Search for the cell housing the specified text and yield its (X, Y) center coordinate. 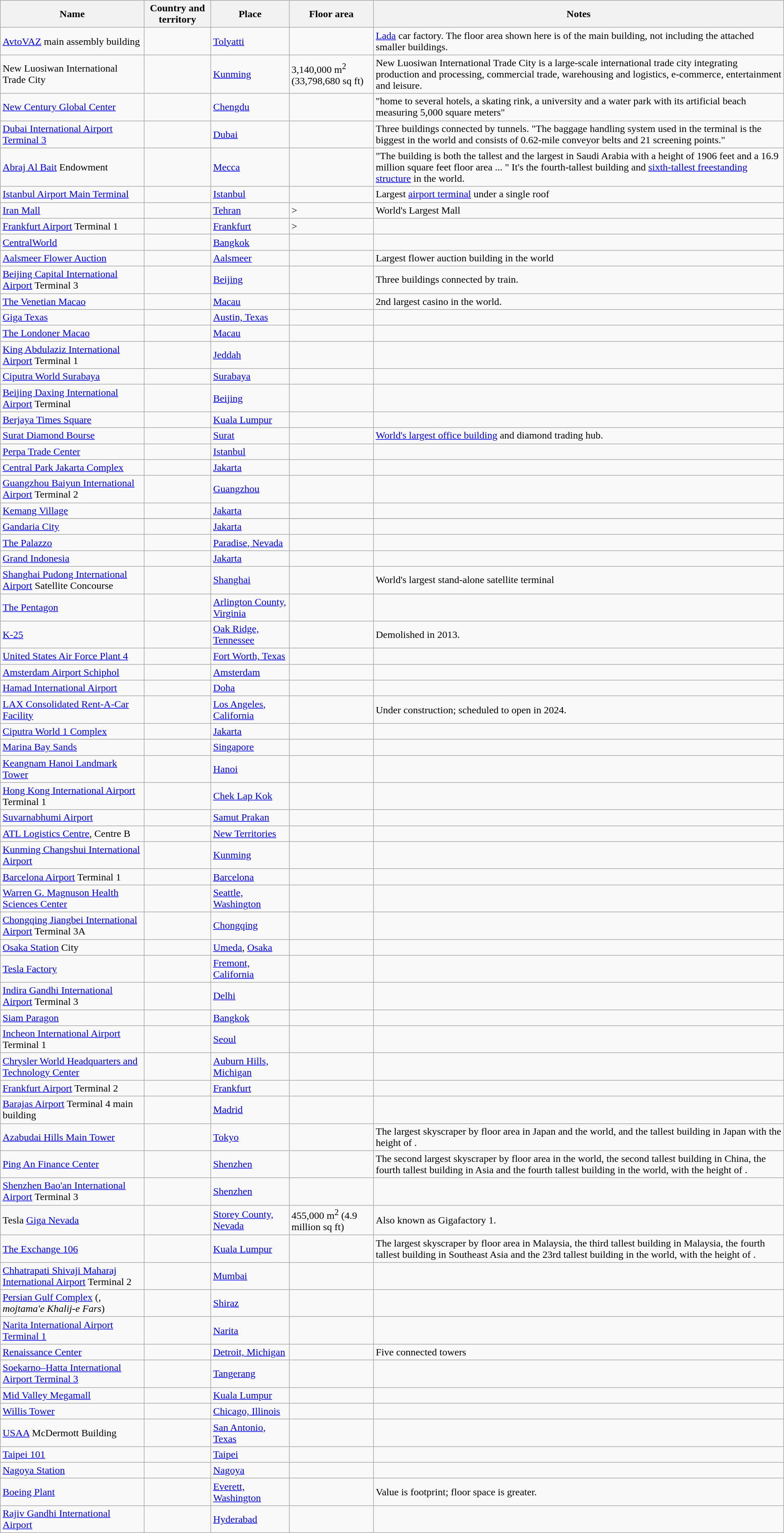
Taipei 101 (72, 1454)
Central Park Jakarta Complex (72, 467)
2nd largest casino in the world. (579, 301)
Madrid (250, 1110)
Five connected towers (579, 1352)
The Venetian Macao (72, 301)
Also known as Gigafactory 1. (579, 1220)
Warren G. Magnuson Health Sciences Center (72, 898)
Everett, Washington (250, 1492)
Taipei (250, 1454)
Barcelona Airport Terminal 1 (72, 877)
Jeddah (250, 355)
Austin, Texas (250, 317)
Ping An Finance Center (72, 1164)
Paradise, Nevada (250, 542)
The Palazzo (72, 542)
Mecca (250, 167)
Soekarno–Hatta International Airport Terminal 3 (72, 1374)
Hanoi (250, 769)
Place (250, 14)
Floor area (332, 14)
New Territories (250, 834)
Guangzhou (250, 489)
455,000 m2 (4.9 million sq ft) (332, 1220)
Gandaria City (72, 526)
Tolyatti (250, 41)
Demolished in 2013. (579, 635)
Three buildings connected by train. (579, 280)
Surat (250, 436)
Amsterdam Airport Schiphol (72, 672)
Nagoya Station (72, 1470)
The Exchange 106 (72, 1249)
Chhatrapati Shivaji Maharaj International Airport Terminal 2 (72, 1276)
Samut Prakan (250, 818)
Value is footprint; floor space is greater. (579, 1492)
Chek Lap Kok (250, 796)
Narita International Airport Terminal 1 (72, 1330)
Mid Valley Megamall (72, 1395)
Keangnam Hanoi Landmark Tower (72, 769)
The Pentagon (72, 607)
Auburn Hills, Michigan (250, 1066)
Boeing Plant (72, 1492)
Incheon International Airport Terminal 1 (72, 1040)
Delhi (250, 996)
Hyderabad (250, 1519)
Tangerang (250, 1374)
Kemang Village (72, 511)
Beijing Capital International Airport Terminal 3 (72, 280)
Barajas Airport Terminal 4 main building (72, 1110)
Shenzhen Bao'an International Airport Terminal 3 (72, 1191)
Oak Ridge, Tennessee (250, 635)
Hong Kong International Airport Terminal 1 (72, 796)
Dubai International Airport Terminal 3 (72, 134)
Willis Tower (72, 1411)
Mumbai (250, 1276)
Chongqing Jiangbei International Airport Terminal 3A (72, 926)
Chicago, Illinois (250, 1411)
Seoul (250, 1040)
Surat Diamond Bourse (72, 436)
Storey County, Nevada (250, 1220)
Tehran (250, 210)
Giga Texas (72, 317)
Shiraz (250, 1303)
Tokyo (250, 1137)
Largest flower auction building in the world (579, 258)
Tesla Giga Nevada (72, 1220)
Indira Gandhi International Airport Terminal 3 (72, 996)
Doha (250, 688)
Beijing Daxing International Airport Terminal (72, 398)
Osaka Station City (72, 947)
Arlington County, Virginia (250, 607)
King Abdulaziz International Airport Terminal 1 (72, 355)
The largest skyscraper by floor area in Japan and the world, and the tallest building in Japan with the height of . (579, 1137)
Hamad International Airport (72, 688)
K-25 (72, 635)
World's largest stand-alone satellite terminal (579, 580)
Notes (579, 14)
Fort Worth, Texas (250, 656)
CentralWorld (72, 242)
United States Air Force Plant 4 (72, 656)
Renaissance Center (72, 1352)
World's largest office building and diamond trading hub. (579, 436)
Frankfurt Airport Terminal 1 (72, 226)
Grand Indonesia (72, 558)
World's Largest Mall (579, 210)
Istanbul Airport Main Terminal (72, 194)
The Londoner Macao (72, 333)
Narita (250, 1330)
USAA McDermott Building (72, 1432)
Aalsmeer Flower Auction (72, 258)
New Century Global Center (72, 107)
New Luosiwan International Trade City (72, 74)
Ciputra World Surabaya (72, 377)
Chongqing (250, 926)
Chengdu (250, 107)
"home to several hotels, a skating rink, a university and a water park with its artificial beach measuring 5,000 square meters" (579, 107)
Fremont, California (250, 969)
Suvarnabhumi Airport (72, 818)
Siam Paragon (72, 1018)
Shanghai (250, 580)
Kunming Changshui International Airport (72, 855)
Berjaya Times Square (72, 420)
Ciputra World 1 Complex (72, 731)
Nagoya (250, 1470)
3,140,000 m2(33,798,680 sq ft) (332, 74)
Singapore (250, 747)
Persian Gulf Complex (, mojtama'e Khalij-e Fars) (72, 1303)
Los Angeles, California (250, 710)
Shanghai Pudong International Airport Satellite Concourse (72, 580)
ATL Logistics Centre, Centre B (72, 834)
Tesla Factory (72, 969)
Perpa Trade Center (72, 452)
Iran Mall (72, 210)
Name (72, 14)
Dubai (250, 134)
Lada car factory. The floor area shown here is of the main building, not including the attached smaller buildings. (579, 41)
Surabaya (250, 377)
Country and territory (178, 14)
Barcelona (250, 877)
Abraj Al Bait Endowment (72, 167)
Guangzhou Baiyun International Airport Terminal 2 (72, 489)
Frankfurt Airport Terminal 2 (72, 1088)
LAX Consolidated Rent-A-Car Facility (72, 710)
Detroit, Michigan (250, 1352)
Azabudai Hills Main Tower (72, 1137)
Umeda, Osaka (250, 947)
AvtoVAZ main assembly building (72, 41)
Amsterdam (250, 672)
San Antonio, Texas (250, 1432)
Rajiv Gandhi International Airport (72, 1519)
Marina Bay Sands (72, 747)
Chrysler World Headquarters and Technology Center (72, 1066)
Aalsmeer (250, 258)
Largest airport terminal under a single roof (579, 194)
Under construction; scheduled to open in 2024. (579, 710)
Seattle, Washington (250, 898)
